Extract the [x, y] coordinate from the center of the cell holding the provided text.  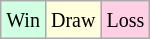
Loss [126, 20]
Win [24, 20]
Draw [72, 20]
